Pinpoint the cell where the given text exists, returning its [x, y] midpoint coordinate. 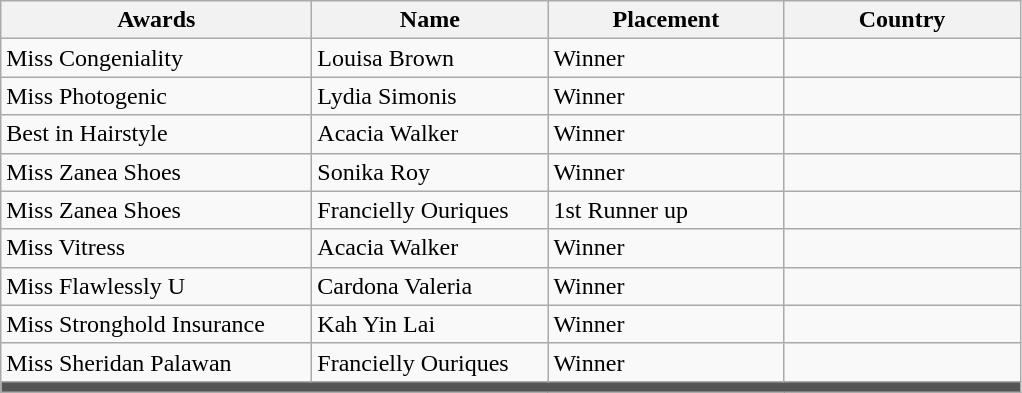
Miss Vitress [156, 248]
Miss Stronghold Insurance [156, 324]
Louisa Brown [430, 58]
1st Runner up [666, 210]
Kah Yin Lai [430, 324]
Miss Congeniality [156, 58]
Miss Sheridan Palawan [156, 362]
Miss Photogenic [156, 96]
Awards [156, 20]
Sonika Roy [430, 172]
Cardona Valeria [430, 286]
Placement [666, 20]
Miss Flawlessly U [156, 286]
Country [902, 20]
Name [430, 20]
Lydia Simonis [430, 96]
Best in Hairstyle [156, 134]
